Output the [X, Y] coordinate of the center of the cell containing the given text.  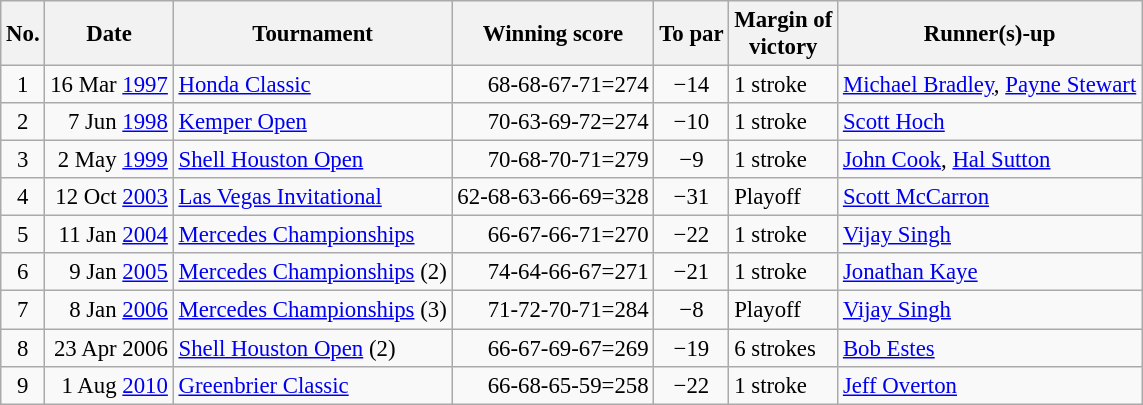
2 [23, 122]
Shell Houston Open (2) [312, 348]
Scott Hoch [990, 122]
5 [23, 235]
Margin ofvictory [784, 34]
9 [23, 385]
12 Oct 2003 [109, 197]
16 Mar 1997 [109, 85]
70-68-70-71=279 [553, 160]
Date [109, 34]
70-63-69-72=274 [553, 122]
Greenbrier Classic [312, 385]
66-67-66-71=270 [553, 235]
74-64-66-67=271 [553, 273]
Mercedes Championships (3) [312, 310]
11 Jan 2004 [109, 235]
1 Aug 2010 [109, 385]
66-68-65-59=258 [553, 385]
66-67-69-67=269 [553, 348]
7 [23, 310]
8 Jan 2006 [109, 310]
6 [23, 273]
Tournament [312, 34]
−9 [692, 160]
Runner(s)-up [990, 34]
−10 [692, 122]
Shell Houston Open [312, 160]
1 [23, 85]
71-72-70-71=284 [553, 310]
62-68-63-66-69=328 [553, 197]
Honda Classic [312, 85]
Mercedes Championships [312, 235]
Kemper Open [312, 122]
9 Jan 2005 [109, 273]
No. [23, 34]
To par [692, 34]
2 May 1999 [109, 160]
Jonathan Kaye [990, 273]
68-68-67-71=274 [553, 85]
−21 [692, 273]
John Cook, Hal Sutton [990, 160]
Mercedes Championships (2) [312, 273]
6 strokes [784, 348]
Jeff Overton [990, 385]
−31 [692, 197]
−14 [692, 85]
Las Vegas Invitational [312, 197]
4 [23, 197]
Scott McCarron [990, 197]
7 Jun 1998 [109, 122]
3 [23, 160]
−8 [692, 310]
23 Apr 2006 [109, 348]
Bob Estes [990, 348]
8 [23, 348]
Winning score [553, 34]
Michael Bradley, Payne Stewart [990, 85]
−19 [692, 348]
